Return [x, y] of the center of cell containing provided text 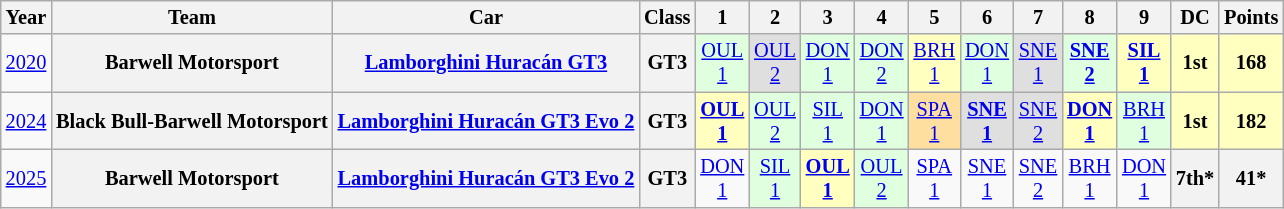
Car [486, 17]
41* [1251, 178]
168 [1251, 63]
Year [26, 17]
7 [1038, 17]
Black Bull-Barwell Motorsport [192, 121]
9 [1144, 17]
Points [1251, 17]
7th* [1195, 178]
Class [667, 17]
DON2 [882, 63]
6 [987, 17]
Lamborghini Huracán GT3 [486, 63]
4 [882, 17]
2025 [26, 178]
2020 [26, 63]
2 [775, 17]
2024 [26, 121]
Team [192, 17]
DC [1195, 17]
1 [722, 17]
3 [828, 17]
8 [1090, 17]
182 [1251, 121]
5 [934, 17]
